Detect which cell encompasses the target text, then output its (X, Y) center coordinate. 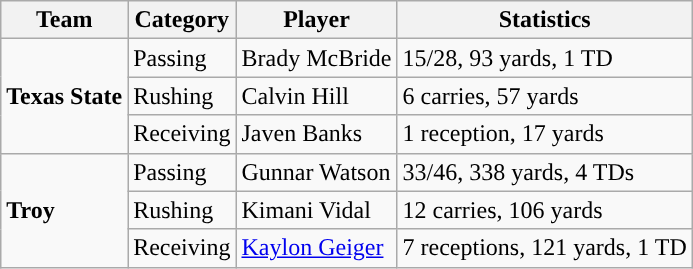
Calvin Hill (316, 96)
6 carries, 57 yards (544, 96)
Statistics (544, 20)
Kaylon Geiger (316, 248)
Texas State (64, 96)
Brady McBride (316, 58)
Javen Banks (316, 134)
Player (316, 20)
Kimani Vidal (316, 210)
Gunnar Watson (316, 172)
1 reception, 17 yards (544, 134)
33/46, 338 yards, 4 TDs (544, 172)
Team (64, 20)
7 receptions, 121 yards, 1 TD (544, 248)
Category (182, 20)
15/28, 93 yards, 1 TD (544, 58)
Troy (64, 210)
12 carries, 106 yards (544, 210)
